Output the (x, y) coordinate of the center of the cell containing the given text.  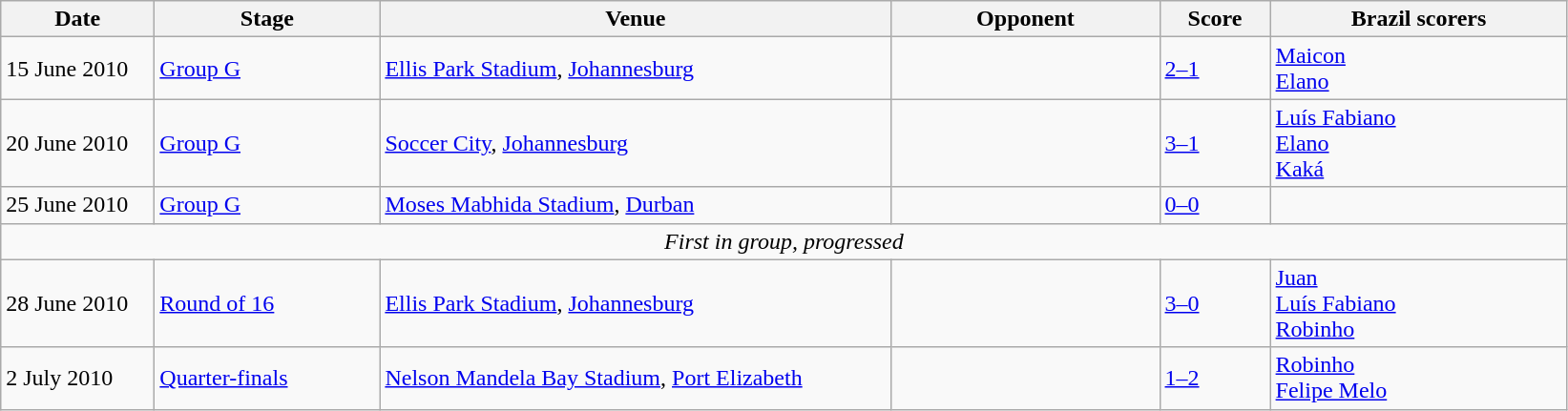
2 July 2010 (78, 378)
Quarter-finals (267, 378)
1–2 (1215, 378)
First in group, progressed (784, 241)
15 June 2010 (78, 69)
25 June 2010 (78, 205)
3–1 (1215, 143)
Robinho Felipe Melo (1418, 378)
Opponent (1025, 19)
Venue (636, 19)
28 June 2010 (78, 303)
20 June 2010 (78, 143)
Moses Mabhida Stadium, Durban (636, 205)
Score (1215, 19)
Nelson Mandela Bay Stadium, Port Elizabeth (636, 378)
Brazil scorers (1418, 19)
3–0 (1215, 303)
0–0 (1215, 205)
Stage (267, 19)
Luís Fabiano Elano Kaká (1418, 143)
Round of 16 (267, 303)
Date (78, 19)
Juan Luís Fabiano Robinho (1418, 303)
Soccer City, Johannesburg (636, 143)
2–1 (1215, 69)
Maicon Elano (1418, 69)
